From the cell containing the given text, extract its center point as [x, y] coordinate. 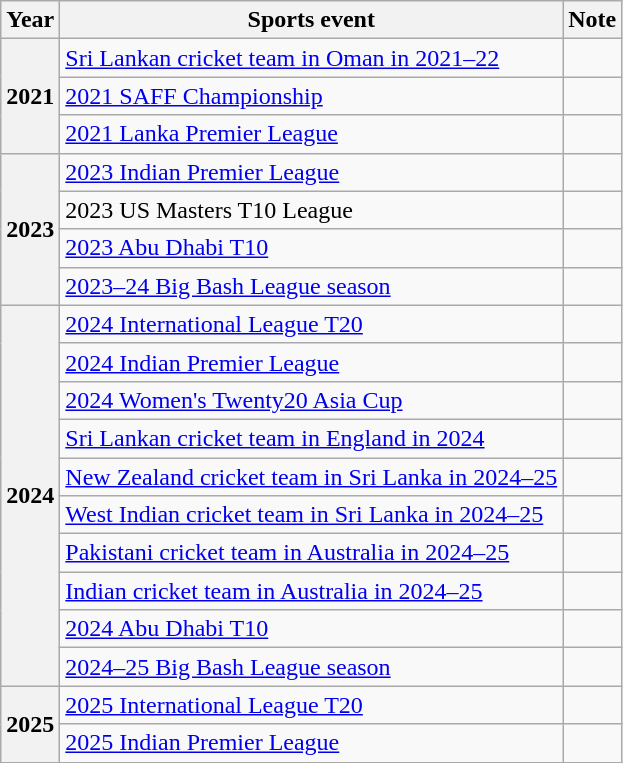
2023–24 Big Bash League season [312, 286]
2023 Abu Dhabi T10 [312, 248]
2025 Indian Premier League [312, 743]
New Zealand cricket team in Sri Lanka in 2024–25 [312, 477]
West Indian cricket team in Sri Lanka in 2024–25 [312, 515]
2025 International League T20 [312, 705]
Sports event [312, 20]
Sri Lankan cricket team in Oman in 2021–22 [312, 58]
2023 US Masters T10 League [312, 210]
Note [592, 20]
2024 Women's Twenty20 Asia Cup [312, 400]
2021 [30, 96]
Sri Lankan cricket team in England in 2024 [312, 438]
2024 International League T20 [312, 324]
Year [30, 20]
2025 [30, 724]
2023 Indian Premier League [312, 172]
2024 Indian Premier League [312, 362]
2021 Lanka Premier League [312, 134]
2023 [30, 229]
2021 SAFF Championship [312, 96]
Pakistani cricket team in Australia in 2024–25 [312, 553]
2024–25 Big Bash League season [312, 667]
Indian cricket team in Australia in 2024–25 [312, 591]
2024 [30, 496]
2024 Abu Dhabi T10 [312, 629]
